Provide the (x, y) coordinate of the cell's center where the given text is located.  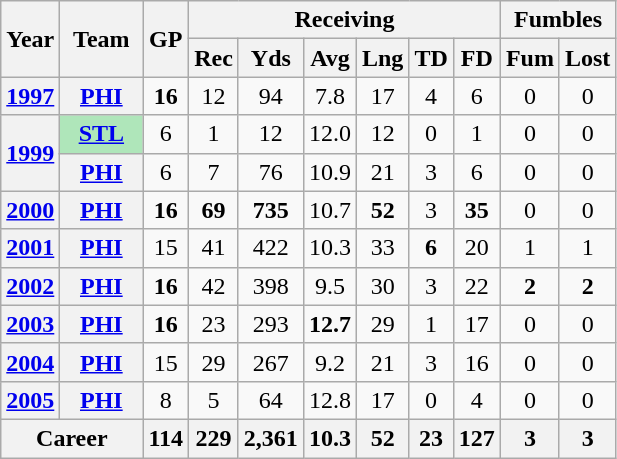
2002 (30, 286)
8 (166, 400)
Year (30, 39)
12.0 (330, 134)
20 (476, 248)
30 (382, 286)
69 (214, 210)
12.8 (330, 400)
293 (270, 324)
Lng (382, 58)
FD (476, 58)
TD (431, 58)
Receiving (345, 20)
Yds (270, 58)
Fumbles (558, 20)
Rec (214, 58)
398 (270, 286)
5 (214, 400)
76 (270, 172)
114 (166, 438)
422 (270, 248)
Avg (330, 58)
12.7 (330, 324)
1997 (30, 96)
2,361 (270, 438)
22 (476, 286)
9.2 (330, 362)
Team (102, 39)
2000 (30, 210)
9.5 (330, 286)
Career (72, 438)
2004 (30, 362)
GP (166, 39)
10.9 (330, 172)
10.7 (330, 210)
735 (270, 210)
7.8 (330, 96)
41 (214, 248)
Lost (587, 58)
STL (102, 134)
94 (270, 96)
267 (270, 362)
2005 (30, 400)
229 (214, 438)
2001 (30, 248)
42 (214, 286)
35 (476, 210)
2003 (30, 324)
64 (270, 400)
127 (476, 438)
1999 (30, 153)
Fum (530, 58)
33 (382, 248)
7 (214, 172)
